Return the [x, y] coordinate for the center point of the cell that contains the specified text.  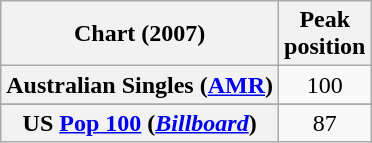
Australian Singles (AMR) [140, 85]
Peakposition [325, 34]
87 [325, 123]
US Pop 100 (Billboard) [140, 123]
100 [325, 85]
Chart (2007) [140, 34]
